Determine the (x, y) coordinate at the center of the cell enclosing the given text.  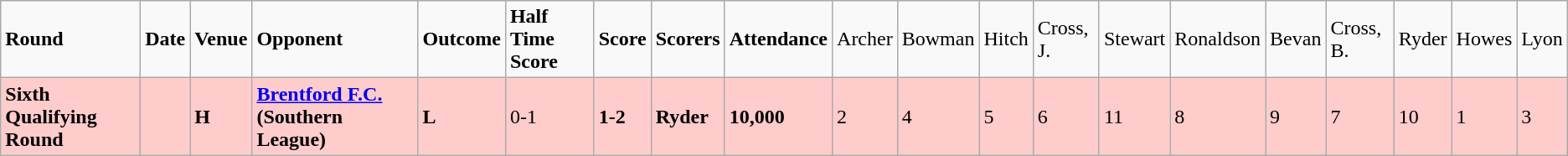
Bowman (938, 39)
5 (1006, 117)
8 (1218, 117)
6 (1065, 117)
Ronaldson (1218, 39)
1 (1484, 117)
Archer (865, 39)
Opponent (335, 39)
3 (1542, 117)
Date (166, 39)
Bevan (1296, 39)
Stewart (1134, 39)
H (221, 117)
Howes (1484, 39)
0-1 (549, 117)
Brentford F.C. (Southern League) (335, 117)
Half Time Score (549, 39)
Attendance (778, 39)
Hitch (1006, 39)
2 (865, 117)
11 (1134, 117)
10 (1422, 117)
Cross, J. (1065, 39)
1-2 (622, 117)
7 (1360, 117)
Round (70, 39)
Outcome (462, 39)
Lyon (1542, 39)
Score (622, 39)
10,000 (778, 117)
Scorers (688, 39)
9 (1296, 117)
Sixth Qualifying Round (70, 117)
Cross, B. (1360, 39)
4 (938, 117)
Venue (221, 39)
L (462, 117)
